Output the [X, Y] coordinate of the center of the cell containing the given text.  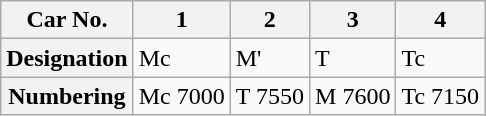
Mc [182, 58]
Designation [67, 58]
M 7600 [353, 96]
Tc [440, 58]
Car No. [67, 20]
T 7550 [270, 96]
1 [182, 20]
M' [270, 58]
T [353, 58]
4 [440, 20]
Tc 7150 [440, 96]
3 [353, 20]
Mc 7000 [182, 96]
2 [270, 20]
Numbering [67, 96]
